Scan for the cell matching the given text and deliver its (X, Y) coordinate at center. 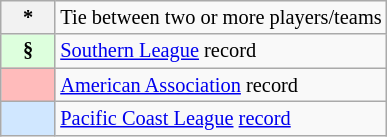
Pacific Coast League record (220, 118)
American Association record (220, 85)
Southern League record (220, 51)
§ (28, 51)
Tie between two or more players/teams (220, 17)
* (28, 17)
